Return (X, Y) of the center of cell containing provided text 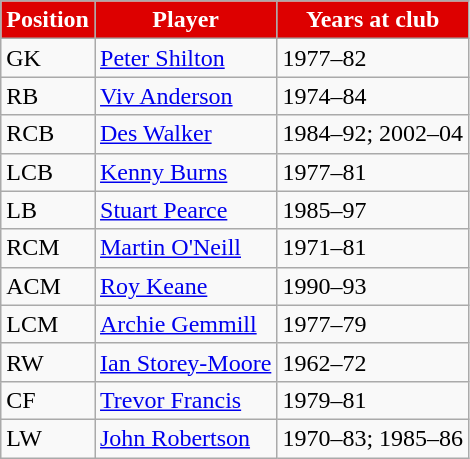
Viv Anderson (185, 96)
Trevor Francis (185, 400)
LCB (48, 172)
John Robertson (185, 438)
Player (185, 20)
1977–82 (373, 58)
RB (48, 96)
1984–92; 2002–04 (373, 134)
1977–79 (373, 324)
CF (48, 400)
Des Walker (185, 134)
LCM (48, 324)
Kenny Burns (185, 172)
RCM (48, 248)
Archie Gemmill (185, 324)
1962–72 (373, 362)
LB (48, 210)
Stuart Pearce (185, 210)
1985–97 (373, 210)
ACM (48, 286)
Position (48, 20)
Years at club (373, 20)
Martin O'Neill (185, 248)
RW (48, 362)
1990–93 (373, 286)
1970–83; 1985–86 (373, 438)
GK (48, 58)
RCB (48, 134)
LW (48, 438)
Ian Storey-Moore (185, 362)
1977–81 (373, 172)
1974–84 (373, 96)
1971–81 (373, 248)
Roy Keane (185, 286)
Peter Shilton (185, 58)
1979–81 (373, 400)
